Scan for the cell matching the given text and deliver its [X, Y] coordinate at center. 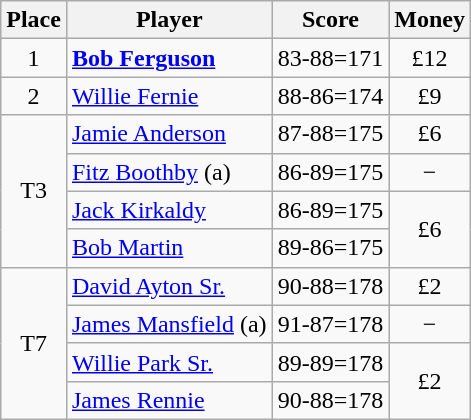
£12 [430, 58]
James Mansfield (a) [169, 324]
2 [34, 96]
Bob Ferguson [169, 58]
Place [34, 20]
1 [34, 58]
Bob Martin [169, 248]
91-87=178 [330, 324]
Jack Kirkaldy [169, 210]
Willie Fernie [169, 96]
Fitz Boothby (a) [169, 172]
Jamie Anderson [169, 134]
£9 [430, 96]
Player [169, 20]
89-86=175 [330, 248]
83-88=171 [330, 58]
88-86=174 [330, 96]
T7 [34, 343]
87-88=175 [330, 134]
David Ayton Sr. [169, 286]
T3 [34, 191]
Willie Park Sr. [169, 362]
Money [430, 20]
89-89=178 [330, 362]
Score [330, 20]
James Rennie [169, 400]
